Locate the cell with the specified text and output its [X, Y] center coordinate. 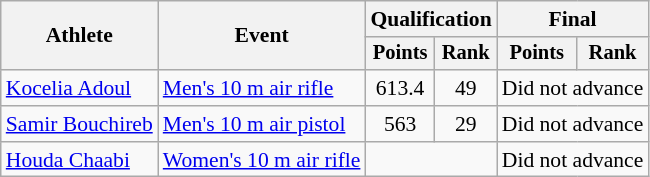
Samir Bouchireb [80, 124]
Event [262, 36]
Qualification [430, 19]
613.4 [400, 88]
Men's 10 m air pistol [262, 124]
Final [573, 19]
49 [466, 88]
Athlete [80, 36]
29 [466, 124]
563 [400, 124]
Men's 10 m air rifle [262, 88]
Kocelia Adoul [80, 88]
